From the cell containing the given text, extract its center point as (X, Y) coordinate. 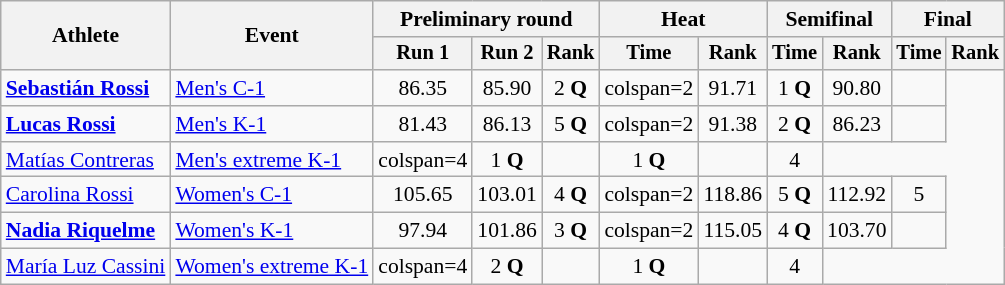
90.80 (856, 88)
Event (272, 36)
Run 1 (422, 54)
Carolina Rossi (86, 195)
Matías Contreras (86, 160)
105.65 (422, 195)
Preliminary round (486, 19)
Athlete (86, 36)
103.70 (856, 231)
Heat (683, 19)
Run 2 (506, 54)
118.86 (732, 195)
Sebastián Rossi (86, 88)
86.35 (422, 88)
91.71 (732, 88)
Women's C-1 (272, 195)
5 (920, 195)
Women's K-1 (272, 231)
115.05 (732, 231)
103.01 (506, 195)
María Luz Cassini (86, 267)
86.13 (506, 124)
Women's extreme K-1 (272, 267)
Semifinal (829, 19)
Men's C-1 (272, 88)
Final (948, 19)
101.86 (506, 231)
91.38 (732, 124)
Men's K-1 (272, 124)
97.94 (422, 231)
Lucas Rossi (86, 124)
81.43 (422, 124)
86.23 (856, 124)
112.92 (856, 195)
Nadia Riquelme (86, 231)
Men's extreme K-1 (272, 160)
85.90 (506, 88)
3 Q (571, 231)
